Detect which cell encompasses the target text, then output its (X, Y) center coordinate. 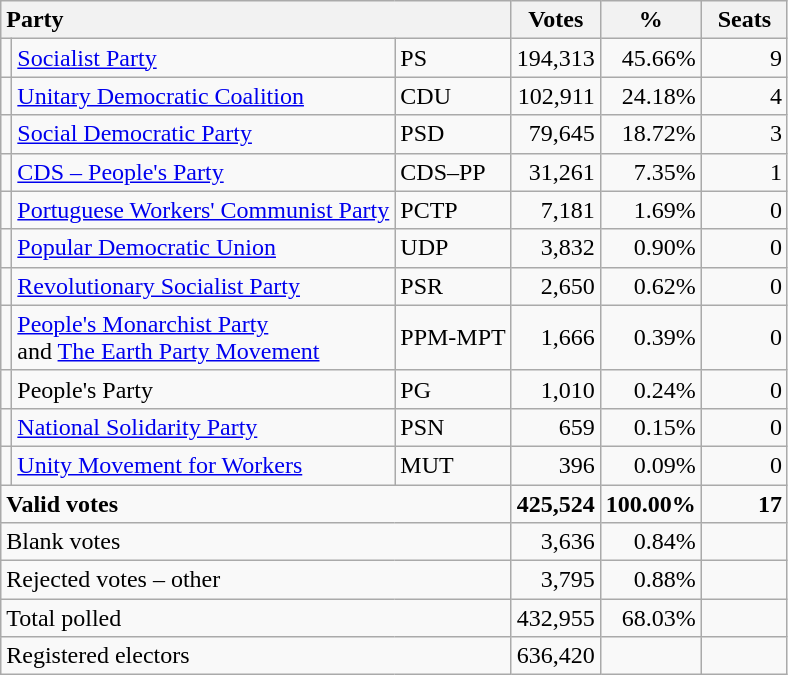
PPM-MPT (453, 338)
18.72% (650, 134)
0.15% (650, 427)
People's Party (204, 389)
PSR (453, 286)
0.90% (650, 248)
Revolutionary Socialist Party (204, 286)
1,010 (556, 389)
17 (744, 503)
31,261 (556, 172)
Party (256, 20)
194,313 (556, 58)
3,636 (556, 542)
Valid votes (256, 503)
Rejected votes – other (256, 580)
432,955 (556, 618)
Unity Movement for Workers (204, 465)
68.03% (650, 618)
0.84% (650, 542)
National Solidarity Party (204, 427)
3,832 (556, 248)
PS (453, 58)
102,911 (556, 96)
PSD (453, 134)
PCTP (453, 210)
3,795 (556, 580)
659 (556, 427)
MUT (453, 465)
Social Democratic Party (204, 134)
2,650 (556, 286)
636,420 (556, 656)
Total polled (256, 618)
396 (556, 465)
100.00% (650, 503)
Registered electors (256, 656)
0.88% (650, 580)
PG (453, 389)
Blank votes (256, 542)
0.09% (650, 465)
7.35% (650, 172)
79,645 (556, 134)
0.39% (650, 338)
Unitary Democratic Coalition (204, 96)
CDS – People's Party (204, 172)
0.62% (650, 286)
1 (744, 172)
Portuguese Workers' Communist Party (204, 210)
24.18% (650, 96)
9 (744, 58)
3 (744, 134)
4 (744, 96)
Socialist Party (204, 58)
Popular Democratic Union (204, 248)
1.69% (650, 210)
CDS–PP (453, 172)
7,181 (556, 210)
% (650, 20)
Seats (744, 20)
1,666 (556, 338)
0.24% (650, 389)
45.66% (650, 58)
PSN (453, 427)
UDP (453, 248)
People's Monarchist Partyand The Earth Party Movement (204, 338)
Votes (556, 20)
CDU (453, 96)
425,524 (556, 503)
